Identify which cell holds the provided text, then report its (x, y) central coordinate. 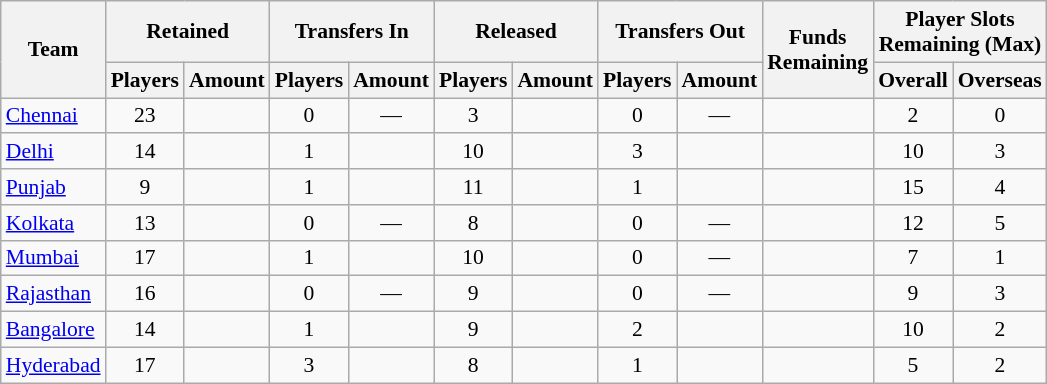
Chennai (54, 116)
16 (145, 294)
Released (516, 32)
4 (1000, 187)
Retained (188, 32)
Bangalore (54, 329)
Overseas (1000, 80)
Overall (913, 80)
Rajasthan (54, 294)
23 (145, 116)
Kolkata (54, 222)
Delhi (54, 151)
Funds Remaining (818, 50)
Hyderabad (54, 365)
12 (913, 222)
Punjab (54, 187)
7 (913, 258)
11 (473, 187)
Transfers In (352, 32)
15 (913, 187)
Player Slots Remaining (Max) (960, 32)
Mumbai (54, 258)
13 (145, 222)
Team (54, 50)
Transfers Out (680, 32)
